Capture the cell that displays the provided text and extract its [x, y] central coordinate. 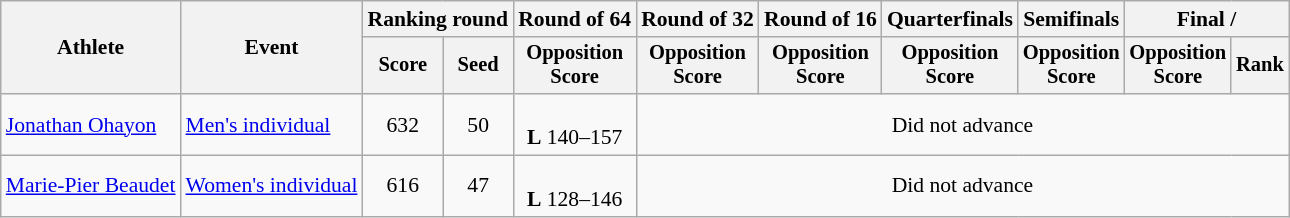
Athlete [91, 48]
Score [402, 66]
Rank [1260, 66]
Jonathan Ohayon [91, 124]
L 128–146 [574, 186]
Round of 64 [574, 19]
Ranking round [438, 19]
632 [402, 124]
Round of 32 [698, 19]
Women's individual [272, 186]
Round of 16 [820, 19]
Quarterfinals [950, 19]
616 [402, 186]
Seed [478, 66]
Marie-Pier Beaudet [91, 186]
L 140–157 [574, 124]
50 [478, 124]
47 [478, 186]
Event [272, 48]
Semifinals [1072, 19]
Final / [1206, 19]
Men's individual [272, 124]
